Return the (X, Y) coordinate for the center point of the cell that contains the specified text.  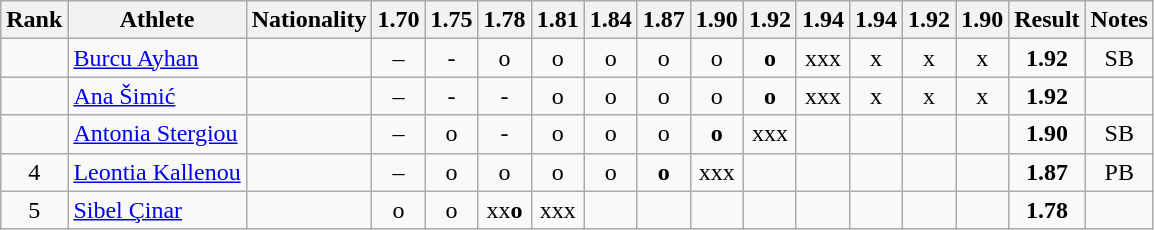
Antonia Stergiou (157, 134)
1.84 (610, 20)
Burcu Ayhan (157, 58)
Rank (34, 20)
Ana Šimić (157, 96)
5 (34, 210)
PB (1119, 172)
Sibel Çinar (157, 210)
1.70 (398, 20)
Notes (1119, 20)
xxo (504, 210)
Athlete (157, 20)
1.81 (558, 20)
Result (1047, 20)
Leontia Kallenou (157, 172)
4 (34, 172)
Nationality (309, 20)
1.75 (452, 20)
